Find where the given text appears and provide that cell's center as [x, y] coordinate. 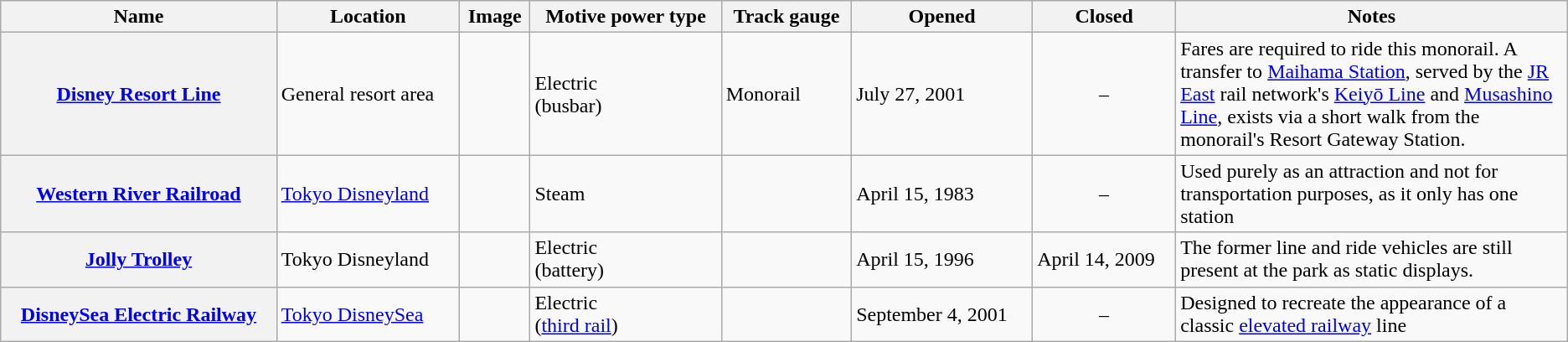
Tokyo DisneySea [368, 313]
Electric(third rail) [626, 313]
Western River Railroad [139, 194]
Motive power type [626, 17]
DisneySea Electric Railway [139, 313]
July 27, 2001 [942, 94]
Name [139, 17]
Electric(battery) [626, 260]
September 4, 2001 [942, 313]
Monorail [786, 94]
Designed to recreate the appearance of a classic elevated railway line [1372, 313]
Disney Resort Line [139, 94]
Location [368, 17]
Electric(busbar) [626, 94]
Jolly Trolley [139, 260]
Track gauge [786, 17]
Closed [1104, 17]
April 14, 2009 [1104, 260]
Notes [1372, 17]
Steam [626, 194]
Used purely as an attraction and not for transportation purposes, as it only has one station [1372, 194]
April 15, 1996 [942, 260]
April 15, 1983 [942, 194]
Opened [942, 17]
The former line and ride vehicles are still present at the park as static displays. [1372, 260]
General resort area [368, 94]
Image [494, 17]
